Output the (x, y) coordinate of the center of the cell containing the given text.  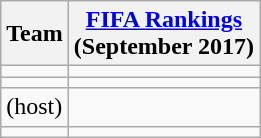
FIFA Rankings(September 2017) (164, 34)
Team (35, 34)
(host) (35, 107)
